Return (x, y) of the center of cell containing provided text 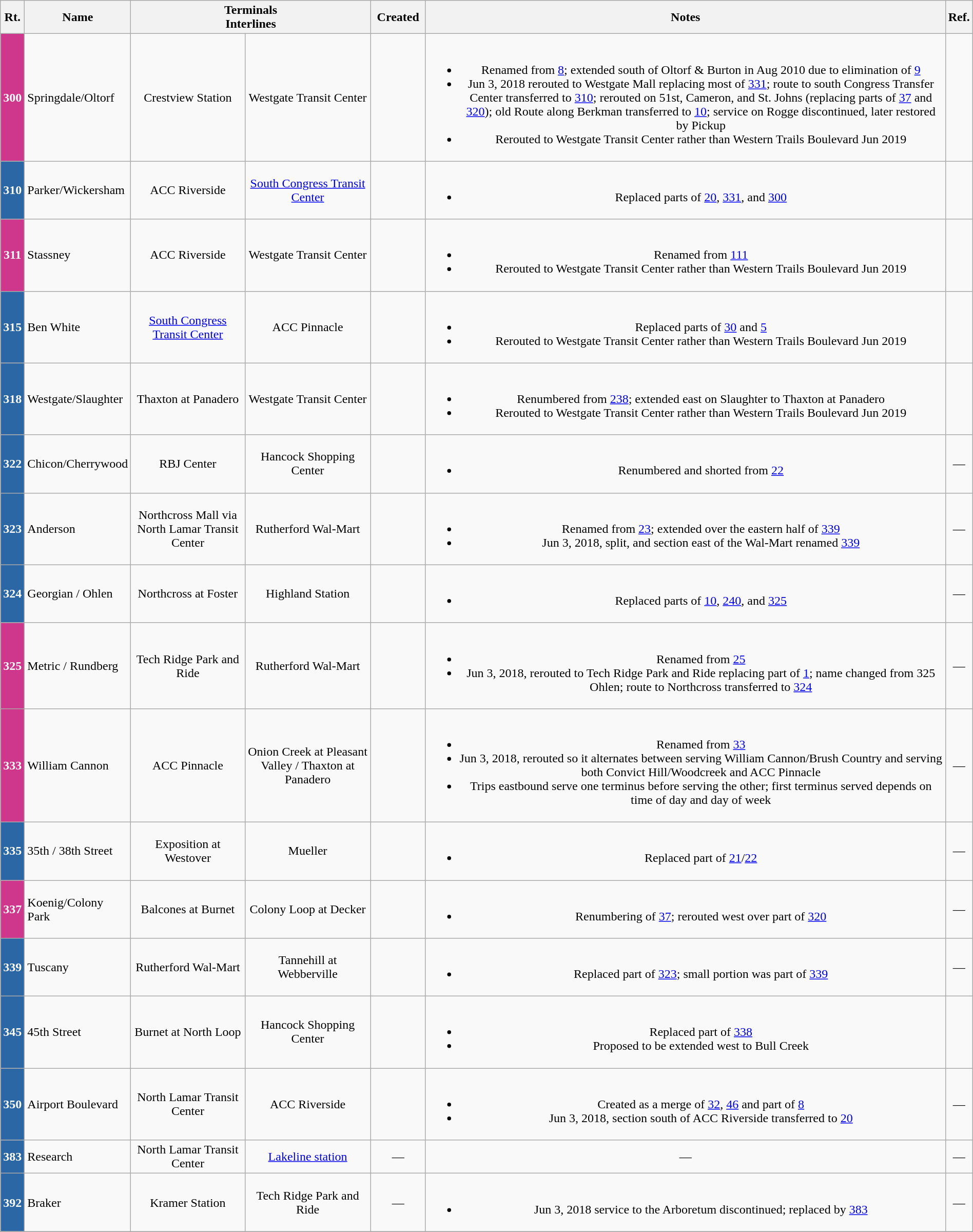
35th / 38th Street (78, 851)
Ben White (78, 327)
Airport Boulevard (78, 1104)
Tuscany (78, 967)
Metric / Rundberg (78, 665)
RBJ Center (188, 464)
Jun 3, 2018 service to the Arboretum discontinued; replaced by 383 (686, 1202)
Rt. (12, 17)
315 (12, 327)
Braker (78, 1202)
Replaced parts of 10, 240, and 325 (686, 593)
325 (12, 665)
339 (12, 967)
345 (12, 1032)
Replaced parts of 30 and 5Rerouted to Westgate Transit Center rather than Western Trails Boulevard Jun 2019 (686, 327)
Thaxton at Panadero (188, 399)
Created (398, 17)
Ref. (959, 17)
Highland Station (308, 593)
323 (12, 529)
318 (12, 399)
335 (12, 851)
Stassney (78, 255)
Mueller (308, 851)
300 (12, 98)
Tannehill at Webberville (308, 967)
Replaced part of 21/22 (686, 851)
Georgian / Ohlen (78, 593)
Balcones at Burnet (188, 909)
350 (12, 1104)
William Cannon (78, 765)
Replaced part of 338Proposed to be extended west to Bull Creek (686, 1032)
Exposition at Westover (188, 851)
392 (12, 1202)
Burnet at North Loop (188, 1032)
Lakeline station (308, 1157)
Colony Loop at Decker (308, 909)
322 (12, 464)
310 (12, 190)
Springdale/Oltorf (78, 98)
Name (78, 17)
Replaced part of 323; small portion was part of 339 (686, 967)
Renumbering of 37; rerouted west over part of 320 (686, 909)
324 (12, 593)
45th Street (78, 1032)
Renumbered and shorted from 22 (686, 464)
Crestview Station (188, 98)
Chicon/Cherrywood (78, 464)
Notes (686, 17)
Westgate/Slaughter (78, 399)
Northcross Mall via North Lamar Transit Center (188, 529)
383 (12, 1157)
337 (12, 909)
Northcross at Foster (188, 593)
333 (12, 765)
Created as a merge of 32, 46 and part of 8Jun 3, 2018, section south of ACC Riverside transferred to 20 (686, 1104)
Kramer Station (188, 1202)
Replaced parts of 20, 331, and 300 (686, 190)
311 (12, 255)
Onion Creek at Pleasant Valley / Thaxton at Panadero (308, 765)
Anderson (78, 529)
TerminalsInterlines (250, 17)
Research (78, 1157)
Parker/Wickersham (78, 190)
Renamed from 111Rerouted to Westgate Transit Center rather than Western Trails Boulevard Jun 2019 (686, 255)
Koenig/Colony Park (78, 909)
Renamed from 23; extended over the eastern half of 339Jun 3, 2018, split, and section east of the Wal-Mart renamed 339 (686, 529)
